Identify which cell holds the provided text, then report its [x, y] central coordinate. 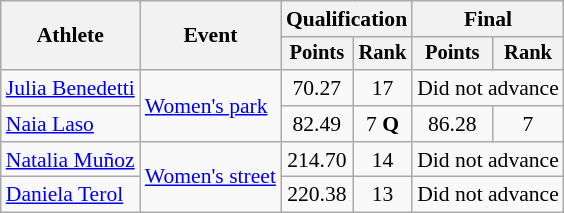
14 [383, 160]
Women's park [210, 106]
214.70 [317, 160]
70.27 [317, 88]
Natalia Muñoz [70, 160]
82.49 [317, 124]
220.38 [317, 195]
Athlete [70, 36]
7 Q [383, 124]
Qualification [346, 19]
17 [383, 88]
Final [488, 19]
Naia Laso [70, 124]
13 [383, 195]
86.28 [452, 124]
7 [528, 124]
Women's street [210, 178]
Daniela Terol [70, 195]
Event [210, 36]
Julia Benedetti [70, 88]
